Scan for the cell matching the given text and deliver its [x, y] coordinate at center. 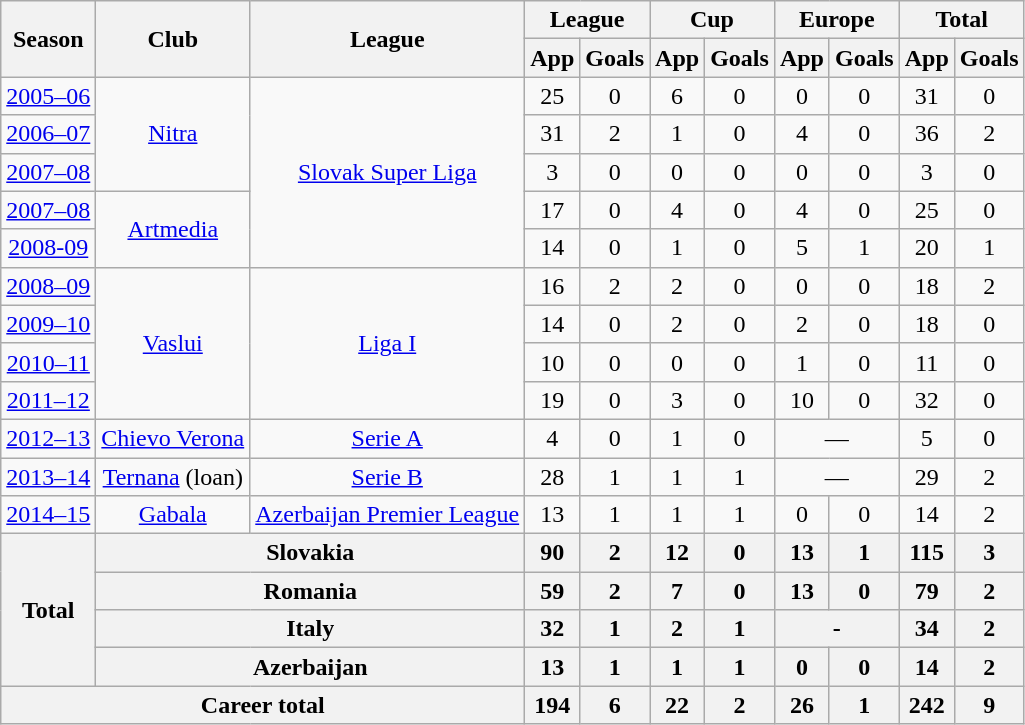
2010–11 [48, 362]
2014–15 [48, 515]
26 [802, 705]
2008-09 [48, 248]
Gabala [173, 515]
9 [989, 705]
59 [552, 591]
28 [552, 477]
90 [552, 553]
16 [552, 286]
7 [678, 591]
Liga I [388, 343]
- [836, 629]
242 [926, 705]
Romania [310, 591]
Serie B [388, 477]
2009–10 [48, 324]
Azerbaijan Premier League [388, 515]
34 [926, 629]
2005–06 [48, 96]
29 [926, 477]
2013–14 [48, 477]
17 [552, 210]
2012–13 [48, 438]
Azerbaijan [310, 667]
Cup [712, 20]
Serie A [388, 438]
Nitra [173, 134]
12 [678, 553]
Career total [263, 705]
36 [926, 134]
19 [552, 400]
194 [552, 705]
Ternana (loan) [173, 477]
2008–09 [48, 286]
2011–12 [48, 400]
22 [678, 705]
Italy [310, 629]
20 [926, 248]
79 [926, 591]
115 [926, 553]
Season [48, 39]
Artmedia [173, 229]
Europe [836, 20]
Club [173, 39]
Chievo Verona [173, 438]
Slovak Super Liga [388, 172]
Vaslui [173, 343]
2006–07 [48, 134]
Slovakia [310, 553]
11 [926, 362]
